Output the (X, Y) coordinate of the center of the cell containing the given text.  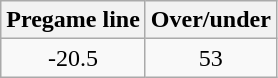
53 (210, 58)
Over/under (210, 20)
-20.5 (74, 58)
Pregame line (74, 20)
